Return (x, y) of the center of cell containing provided text 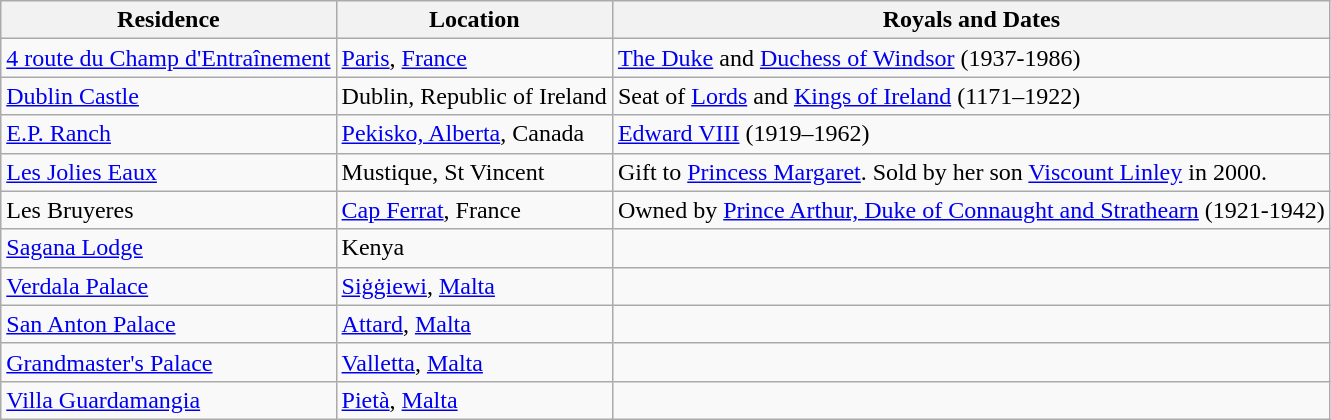
Pekisko, Alberta, Canada (474, 134)
Location (474, 20)
Siġġiewi, Malta (474, 286)
Pietà, Malta (474, 400)
Dublin, Republic of Ireland (474, 96)
Valletta, Malta (474, 362)
E.P. Ranch (168, 134)
Verdala Palace (168, 286)
Gift to Princess Margaret. Sold by her son Viscount Linley in 2000. (971, 172)
4 route du Champ d'Entraînement (168, 58)
Kenya (474, 248)
Villa Guardamangia (168, 400)
Royals and Dates (971, 20)
Mustique, St Vincent (474, 172)
Sagana Lodge (168, 248)
San Anton Palace (168, 324)
Les Jolies Eaux (168, 172)
Paris, France (474, 58)
Residence (168, 20)
The Duke and Duchess of Windsor (1937-1986) (971, 58)
Attard, Malta (474, 324)
Seat of Lords and Kings of Ireland (1171–1922) (971, 96)
Owned by Prince Arthur, Duke of Connaught and Strathearn (1921-1942) (971, 210)
Les Bruyeres (168, 210)
Edward VIII (1919–1962) (971, 134)
Cap Ferrat, France (474, 210)
Grandmaster's Palace (168, 362)
Dublin Castle (168, 96)
